Capture the cell that displays the provided text and extract its (x, y) central coordinate. 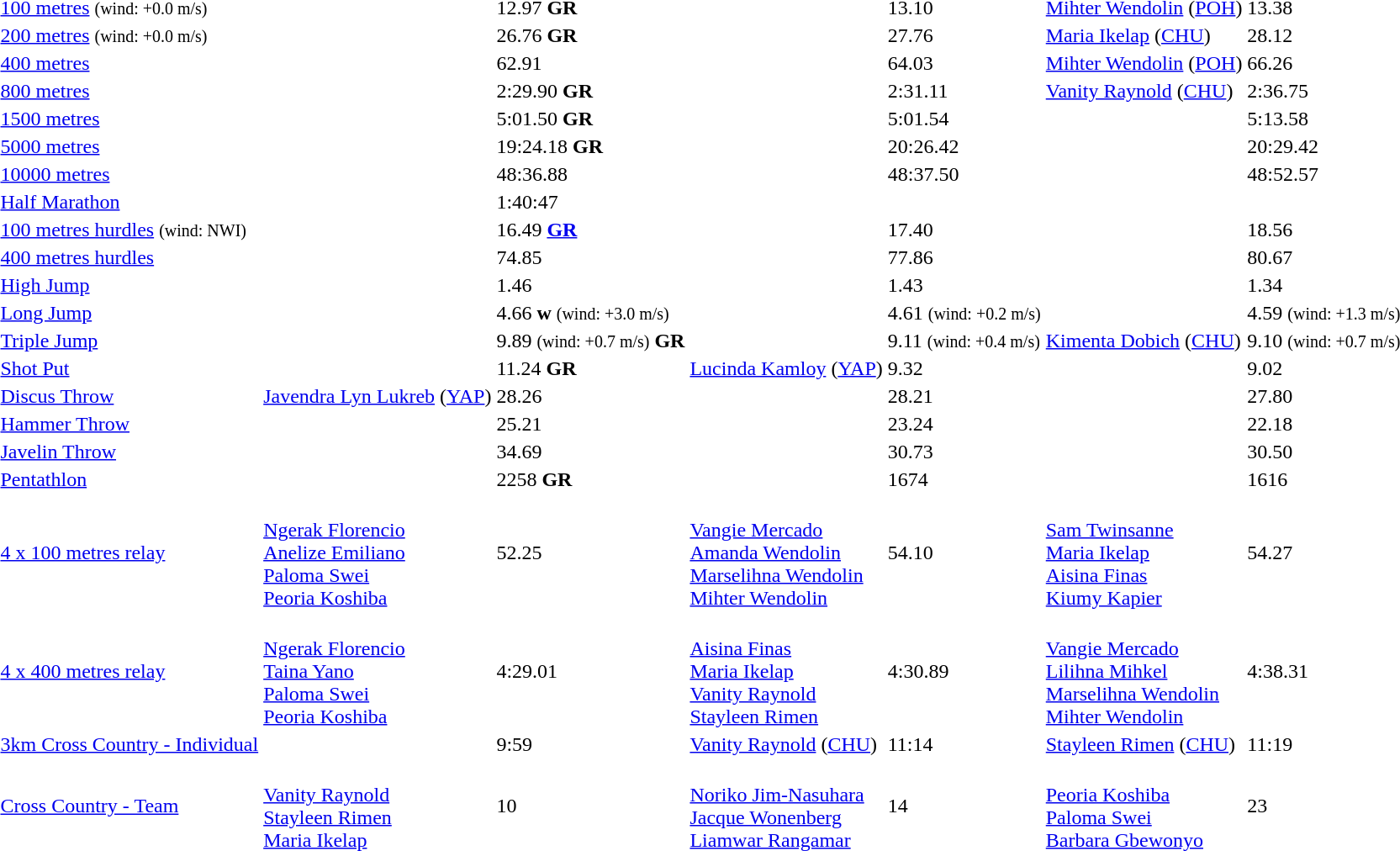
Kimenta Dobich (CHU) (1144, 341)
9.11 (wind: +0.4 m/s) (964, 341)
74.85 (590, 257)
34.69 (590, 452)
2258 GR (590, 479)
54.10 (964, 552)
1.43 (964, 285)
Aisina Finas Maria Ikelap Vanity Raynold Stayleen Rimen (786, 671)
Sam Twinsanne Maria Ikelap Aisina Finas Kiumy Kapier (1144, 552)
Maria Ikelap (CHU) (1144, 35)
25.21 (590, 424)
2:31.11 (964, 91)
17.40 (964, 230)
4.66 w (wind: +3.0 m/s) (590, 313)
Vangie Mercado Lilihna Mihkel Marselihna Wendolin Mihter Wendolin (1144, 671)
9.89 (wind: +0.7 m/s) GR (590, 341)
23.24 (964, 424)
11:14 (964, 744)
5:01.54 (964, 119)
28.21 (964, 396)
Ngerak Florencio Taina Yano Paloma Swei Peoria Koshiba (378, 671)
Javendra Lyn Lukreb (YAP) (378, 396)
19:24.18 GR (590, 146)
Mihter Wendolin (POH) (1144, 63)
11.24 GR (590, 368)
52.25 (590, 552)
1674 (964, 479)
48:37.50 (964, 174)
48:36.88 (590, 174)
2:29.90 GR (590, 91)
20:26.42 (964, 146)
28.26 (590, 396)
Stayleen Rimen (CHU) (1144, 744)
62.91 (590, 63)
4:30.89 (964, 671)
5:01.50 GR (590, 119)
9.32 (964, 368)
27.76 (964, 35)
30.73 (964, 452)
Vangie Mercado Amanda Wendolin Marselihna Wendolin Mihter Wendolin (786, 552)
4.61 (wind: +0.2 m/s) (964, 313)
1:40:47 (590, 202)
9:59 (590, 744)
4:29.01 (590, 671)
64.03 (964, 63)
Ngerak Florencio Anelize Emiliano Paloma Swei Peoria Koshiba (378, 552)
77.86 (964, 257)
1.46 (590, 285)
26.76 GR (590, 35)
16.49 GR (590, 230)
Lucinda Kamloy (YAP) (786, 368)
